Return the [X, Y] coordinate for the center point of the cell that contains the specified text.  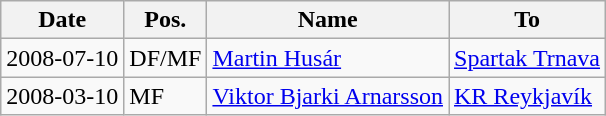
DF/MF [166, 58]
2008-03-10 [62, 96]
Martin Husár [328, 58]
To [526, 20]
MF [166, 96]
2008-07-10 [62, 58]
Viktor Bjarki Arnarsson [328, 96]
Date [62, 20]
Pos. [166, 20]
KR Reykjavík [526, 96]
Spartak Trnava [526, 58]
Name [328, 20]
